Detect which cell encompasses the target text, then output its [x, y] center coordinate. 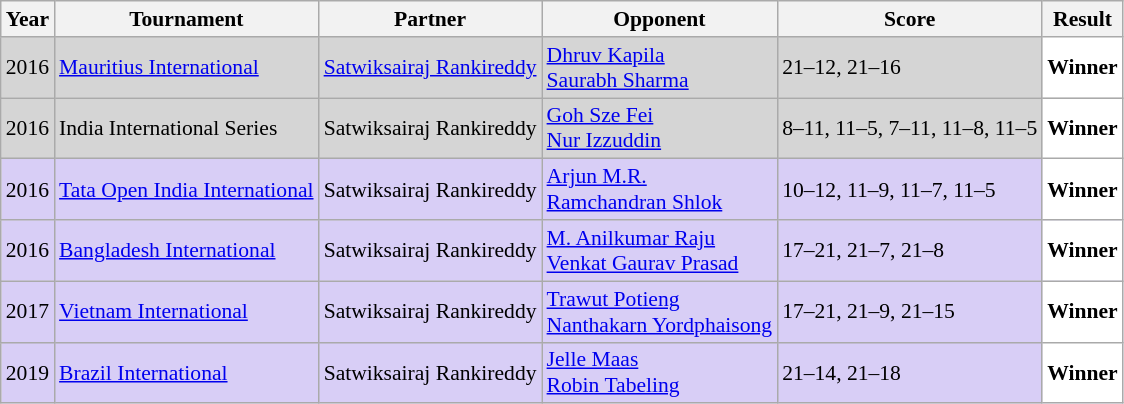
India International Series [186, 128]
Bangladesh International [186, 250]
Jelle Maas Robin Tabeling [660, 372]
Tournament [186, 19]
Score [910, 19]
17–21, 21–9, 21–15 [910, 312]
Brazil International [186, 372]
Result [1082, 19]
Goh Sze Fei Nur Izzuddin [660, 128]
Arjun M.R. Ramchandran Shlok [660, 190]
Tata Open India International [186, 190]
8–11, 11–5, 7–11, 11–8, 11–5 [910, 128]
Opponent [660, 19]
M. Anilkumar Raju Venkat Gaurav Prasad [660, 250]
Vietnam International [186, 312]
10–12, 11–9, 11–7, 11–5 [910, 190]
17–21, 21–7, 21–8 [910, 250]
Trawut Potieng Nanthakarn Yordphaisong [660, 312]
Mauritius International [186, 68]
2019 [28, 372]
21–12, 21–16 [910, 68]
21–14, 21–18 [910, 372]
Partner [430, 19]
Year [28, 19]
2017 [28, 312]
Dhruv Kapila Saurabh Sharma [660, 68]
